Find where the given text appears and provide that cell's center as (x, y) coordinate. 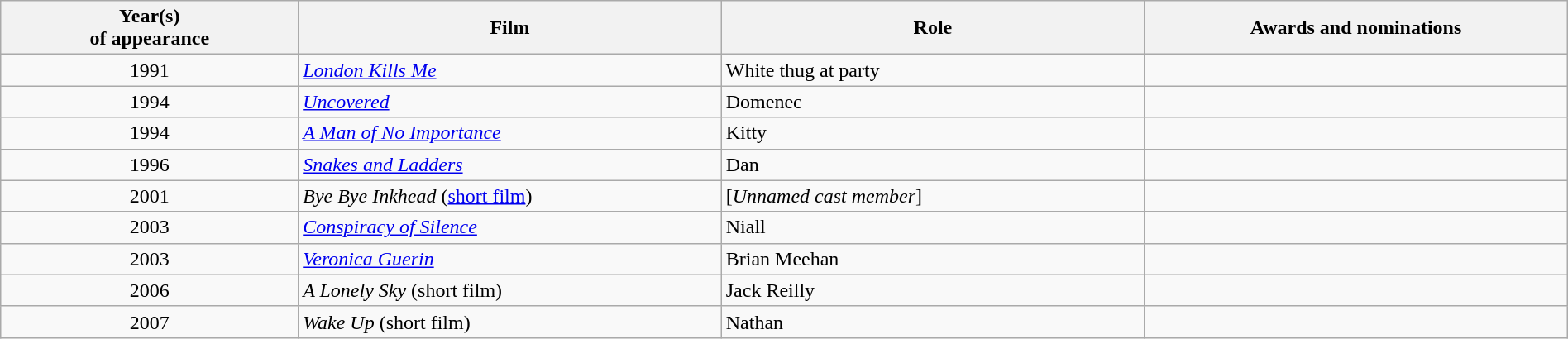
Niall (933, 227)
1991 (150, 70)
Snakes and Ladders (510, 165)
2006 (150, 290)
Conspiracy of Silence (510, 227)
Nathan (933, 322)
Jack Reilly (933, 290)
A Man of No Importance (510, 133)
Awards and nominations (1356, 28)
Role (933, 28)
[Unnamed cast member] (933, 196)
White thug at party (933, 70)
Brian Meehan (933, 259)
Kitty (933, 133)
Uncovered (510, 102)
Veronica Guerin (510, 259)
Year(s)of appearance (150, 28)
2001 (150, 196)
2007 (150, 322)
Dan (933, 165)
Bye Bye Inkhead (short film) (510, 196)
Wake Up (short film) (510, 322)
Domenec (933, 102)
London Kills Me (510, 70)
1996 (150, 165)
Film (510, 28)
A Lonely Sky (short film) (510, 290)
